Find where the given text appears and provide that cell's center as [x, y] coordinate. 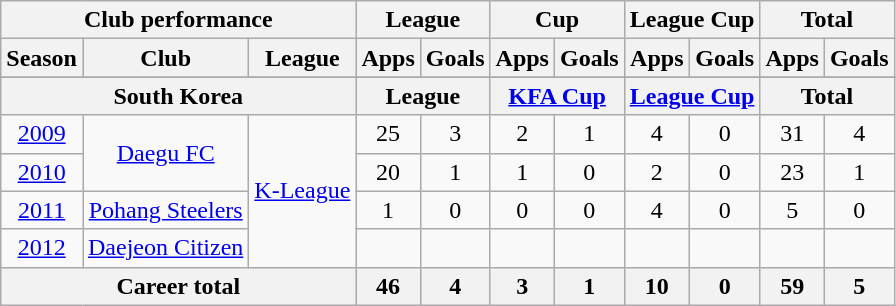
Club performance [178, 20]
Club [165, 58]
2012 [42, 248]
2010 [42, 172]
K-League [302, 191]
Pohang Steelers [165, 210]
Career total [178, 286]
Daegu FC [165, 153]
Daejeon Citizen [165, 248]
59 [792, 286]
31 [792, 134]
25 [388, 134]
2009 [42, 134]
10 [656, 286]
23 [792, 172]
46 [388, 286]
2011 [42, 210]
Cup [557, 20]
South Korea [178, 96]
Season [42, 58]
20 [388, 172]
KFA Cup [557, 96]
